Find where the given text appears and provide that cell's center as (X, Y) coordinate. 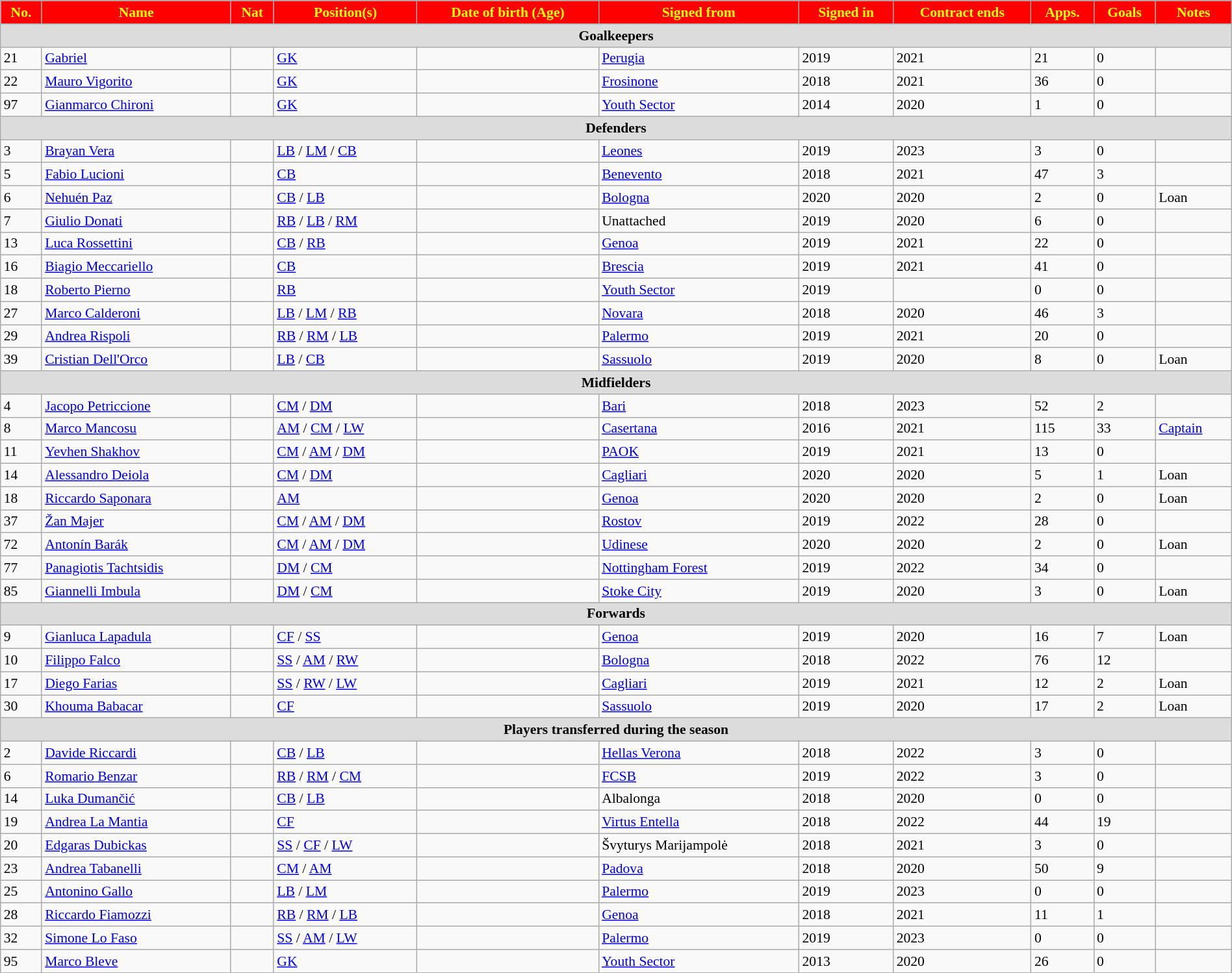
Hellas Verona (699, 753)
Andrea Tabanelli (136, 868)
Nottingham Forest (699, 568)
Panagiotis Tachtsidis (136, 568)
52 (1062, 406)
LB / LM / RB (346, 313)
Cristian Dell'Orco (136, 360)
Forwards (616, 614)
Apps. (1062, 12)
Giannelli Imbula (136, 591)
Leones (699, 151)
RB / RM / CM (346, 776)
76 (1062, 661)
Riccardo Fiamozzi (136, 915)
Captain (1193, 429)
SS / RW / LW (346, 683)
Defenders (616, 128)
37 (21, 522)
27 (21, 313)
CF / SS (346, 637)
Casertana (699, 429)
Alessandro Deiola (136, 475)
Filippo Falco (136, 661)
Riccardo Saponara (136, 498)
Brescia (699, 267)
39 (21, 360)
LB / LM (346, 892)
47 (1062, 175)
Fabio Lucioni (136, 175)
Giulio Donati (136, 221)
36 (1062, 82)
Novara (699, 313)
115 (1062, 429)
Unattached (699, 221)
Midfielders (616, 383)
Players transferred during the season (616, 730)
Gianluca Lapadula (136, 637)
Marco Calderoni (136, 313)
Position(s) (346, 12)
Stoke City (699, 591)
44 (1062, 822)
Marco Mancosu (136, 429)
Goals (1124, 12)
Luka Dumančić (136, 799)
Khouma Babacar (136, 707)
Albalonga (699, 799)
CB / RB (346, 244)
Edgaras Dubickas (136, 846)
10 (21, 661)
RB (346, 290)
Mauro Vigorito (136, 82)
Signed in (846, 12)
85 (21, 591)
95 (21, 961)
50 (1062, 868)
Brayan Vera (136, 151)
97 (21, 105)
2013 (846, 961)
Goalkeepers (616, 36)
2016 (846, 429)
2014 (846, 105)
72 (21, 545)
Date of birth (Age) (508, 12)
No. (21, 12)
AM / CM / LW (346, 429)
Perugia (699, 58)
77 (21, 568)
FCSB (699, 776)
Andrea La Mantia (136, 822)
CM / AM (346, 868)
Simone Lo Faso (136, 938)
LB / CB (346, 360)
Yevhen Shakhov (136, 452)
Contract ends (962, 12)
Biagio Meccariello (136, 267)
Davide Riccardi (136, 753)
Gianmarco Chironi (136, 105)
Benevento (699, 175)
Roberto Pierno (136, 290)
RB / LB / RM (346, 221)
Nehuén Paz (136, 197)
34 (1062, 568)
Luca Rossettini (136, 244)
PAOK (699, 452)
Virtus Entella (699, 822)
Gabriel (136, 58)
29 (21, 336)
26 (1062, 961)
Antonín Barák (136, 545)
Andrea Rispoli (136, 336)
Švyturys Marijampolė (699, 846)
33 (1124, 429)
32 (21, 938)
Diego Farias (136, 683)
Žan Majer (136, 522)
Signed from (699, 12)
Marco Bleve (136, 961)
Padova (699, 868)
30 (21, 707)
Bari (699, 406)
Antonino Gallo (136, 892)
Frosinone (699, 82)
41 (1062, 267)
46 (1062, 313)
Name (136, 12)
25 (21, 892)
SS / AM / LW (346, 938)
SS / AM / RW (346, 661)
4 (21, 406)
Notes (1193, 12)
LB / LM / CB (346, 151)
Rostov (699, 522)
SS / CF / LW (346, 846)
Udinese (699, 545)
AM (346, 498)
23 (21, 868)
Nat (252, 12)
Jacopo Petriccione (136, 406)
Romario Benzar (136, 776)
